Determine the [x, y] coordinate at the center of the cell enclosing the given text.  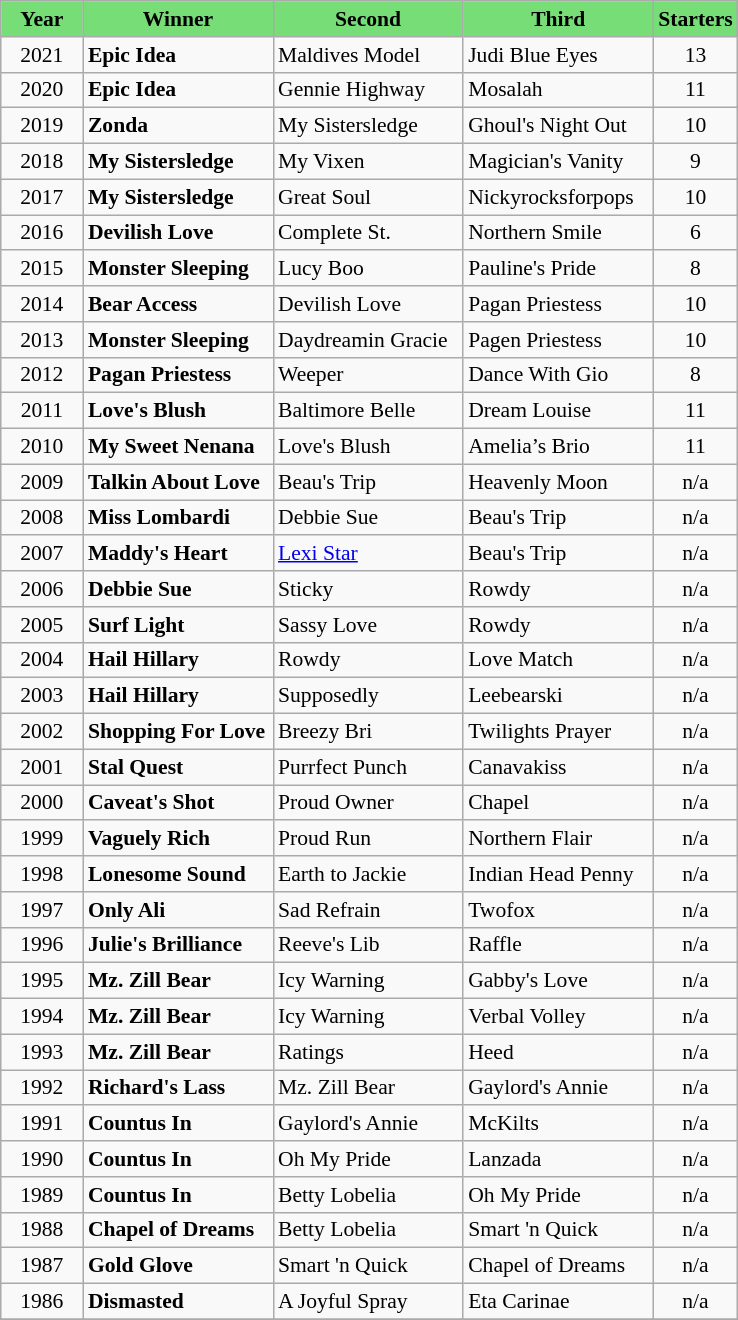
Year [42, 19]
2010 [42, 447]
Winner [178, 19]
Great Soul [368, 197]
1990 [42, 1159]
Heavenly Moon [558, 482]
2015 [42, 269]
1995 [42, 981]
Miss Lombardi [178, 518]
Maddy's Heart [178, 554]
1994 [42, 1017]
Maldives Model [368, 55]
1987 [42, 1266]
Lucy Boo [368, 269]
2001 [42, 767]
Breezy Bri [368, 732]
2011 [42, 411]
Gold Glove [178, 1266]
Nickyrocksforpops [558, 197]
Vaguely Rich [178, 839]
Love Match [558, 660]
2002 [42, 732]
Chapel [558, 803]
2021 [42, 55]
2006 [42, 589]
Amelia’s Brio [558, 447]
Northern Smile [558, 233]
Lexi Star [368, 554]
Leebearski [558, 696]
Twofox [558, 910]
2005 [42, 625]
6 [695, 233]
Talkin About Love [178, 482]
My Vixen [368, 162]
Ratings [368, 1052]
Starters [695, 19]
My Sweet Nenana [178, 447]
1988 [42, 1230]
Pauline's Pride [558, 269]
2007 [42, 554]
Daydreamin Gracie [368, 340]
Weeper [368, 375]
Eta Carinae [558, 1302]
2004 [42, 660]
Reeve's Lib [368, 945]
Sassy Love [368, 625]
Third [558, 19]
Raffle [558, 945]
9 [695, 162]
2012 [42, 375]
2009 [42, 482]
Only Ali [178, 910]
Canavakiss [558, 767]
Indian Head Penny [558, 874]
Surf Light [178, 625]
1991 [42, 1124]
Pagen Priestess [558, 340]
2018 [42, 162]
1999 [42, 839]
Judi Blue Eyes [558, 55]
2020 [42, 90]
2000 [42, 803]
Verbal Volley [558, 1017]
Purrfect Punch [368, 767]
2008 [42, 518]
Complete St. [368, 233]
1998 [42, 874]
1992 [42, 1088]
1986 [42, 1302]
Sticky [368, 589]
Richard's Lass [178, 1088]
Sad Refrain [368, 910]
Bear Access [178, 304]
Ghoul's Night Out [558, 126]
Northern Flair [558, 839]
Shopping For Love [178, 732]
Second [368, 19]
Earth to Jackie [368, 874]
Gabby's Love [558, 981]
2016 [42, 233]
Twilights Prayer [558, 732]
2013 [42, 340]
2017 [42, 197]
Caveat's Shot [178, 803]
Dream Louise [558, 411]
1993 [42, 1052]
1989 [42, 1195]
2003 [42, 696]
Magician's Vanity [558, 162]
13 [695, 55]
Gennie Highway [368, 90]
Lanzada [558, 1159]
Proud Owner [368, 803]
Dismasted [178, 1302]
2014 [42, 304]
Zonda [178, 126]
Stal Quest [178, 767]
1997 [42, 910]
Julie's Brilliance [178, 945]
Lonesome Sound [178, 874]
A Joyful Spray [368, 1302]
Baltimore Belle [368, 411]
1996 [42, 945]
Proud Run [368, 839]
Heed [558, 1052]
2019 [42, 126]
Dance With Gio [558, 375]
Supposedly [368, 696]
McKilts [558, 1124]
Mosalah [558, 90]
